Output the [X, Y] coordinate of the center of the cell containing the given text.  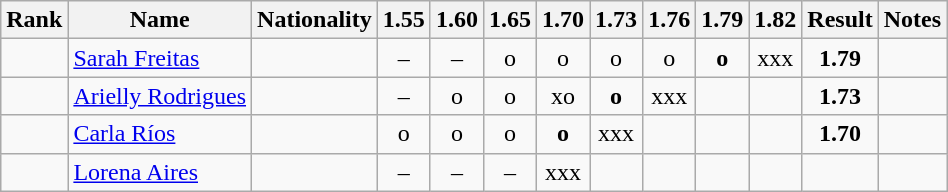
Name [160, 20]
1.65 [510, 20]
Nationality [315, 20]
Result [840, 20]
xo [562, 96]
Notes [912, 20]
1.60 [456, 20]
Carla Ríos [160, 134]
Arielly Rodrigues [160, 96]
Rank [34, 20]
Sarah Freitas [160, 58]
1.82 [776, 20]
1.55 [404, 20]
1.76 [670, 20]
Lorena Aires [160, 172]
